Return (X, Y) of the center of cell containing provided text 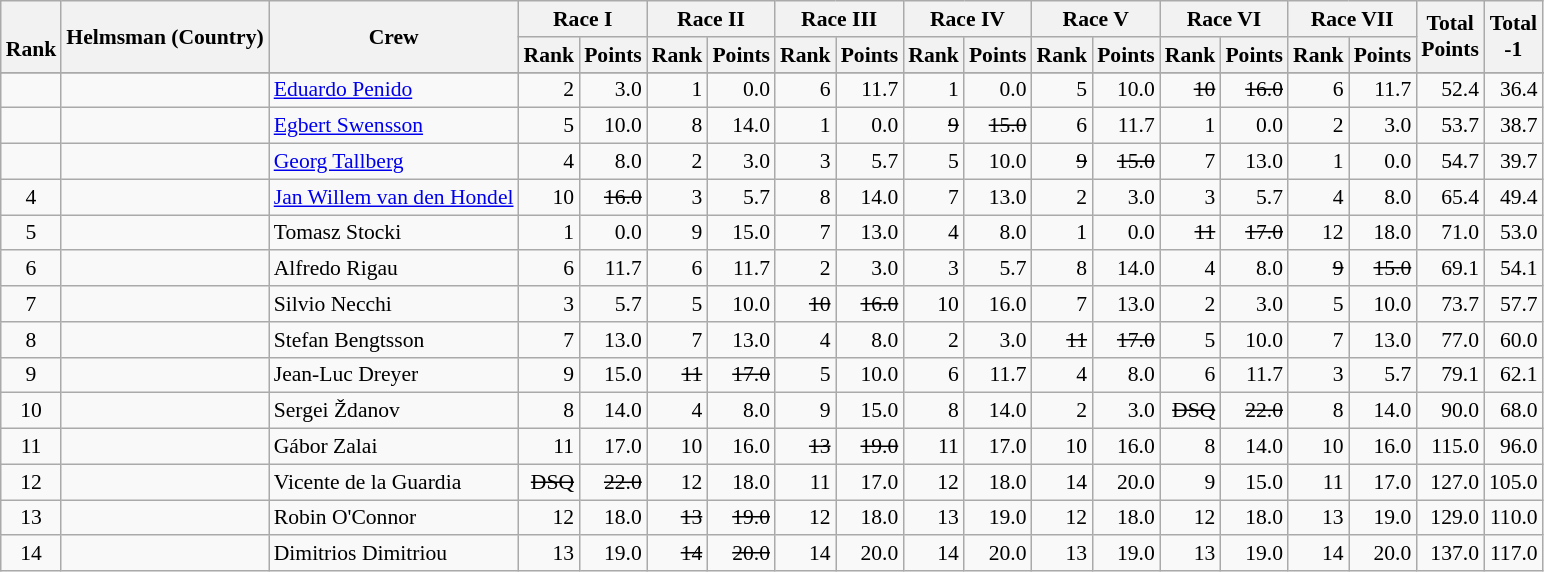
65.4 (1450, 197)
Race VII (1352, 19)
115.0 (1450, 447)
129.0 (1450, 518)
Race V (1096, 19)
54.1 (1514, 269)
69.1 (1450, 269)
39.7 (1514, 162)
Race VI (1224, 19)
Alfredo Rigau (394, 269)
38.7 (1514, 126)
Robin O'Connor (394, 518)
Total-1 (1514, 36)
Total Points (1450, 36)
Race IV (967, 19)
Eduardo Penido (394, 90)
Silvio Necchi (394, 304)
Sergei Ždanov (394, 411)
Vicente de la Guardia (394, 482)
36.4 (1514, 90)
105.0 (1514, 482)
Jean-Luc Dreyer (394, 375)
Stefan Bengtsson (394, 340)
49.4 (1514, 197)
68.0 (1514, 411)
Georg Tallberg (394, 162)
Gábor Zalai (394, 447)
96.0 (1514, 447)
71.0 (1450, 233)
62.1 (1514, 375)
53.7 (1450, 126)
Tomasz Stocki (394, 233)
53.0 (1514, 233)
Dimitrios Dimitriou (394, 554)
127.0 (1450, 482)
Helmsman (Country) (164, 36)
77.0 (1450, 340)
Jan Willem van den Hondel (394, 197)
73.7 (1450, 304)
137.0 (1450, 554)
Race III (839, 19)
54.7 (1450, 162)
117.0 (1514, 554)
Egbert Swensson (394, 126)
Race I (583, 19)
57.7 (1514, 304)
Crew (394, 36)
79.1 (1450, 375)
60.0 (1514, 340)
90.0 (1450, 411)
110.0 (1514, 518)
Race II (711, 19)
52.4 (1450, 90)
